Return the [x, y] coordinate for the center point of the cell that contains the specified text.  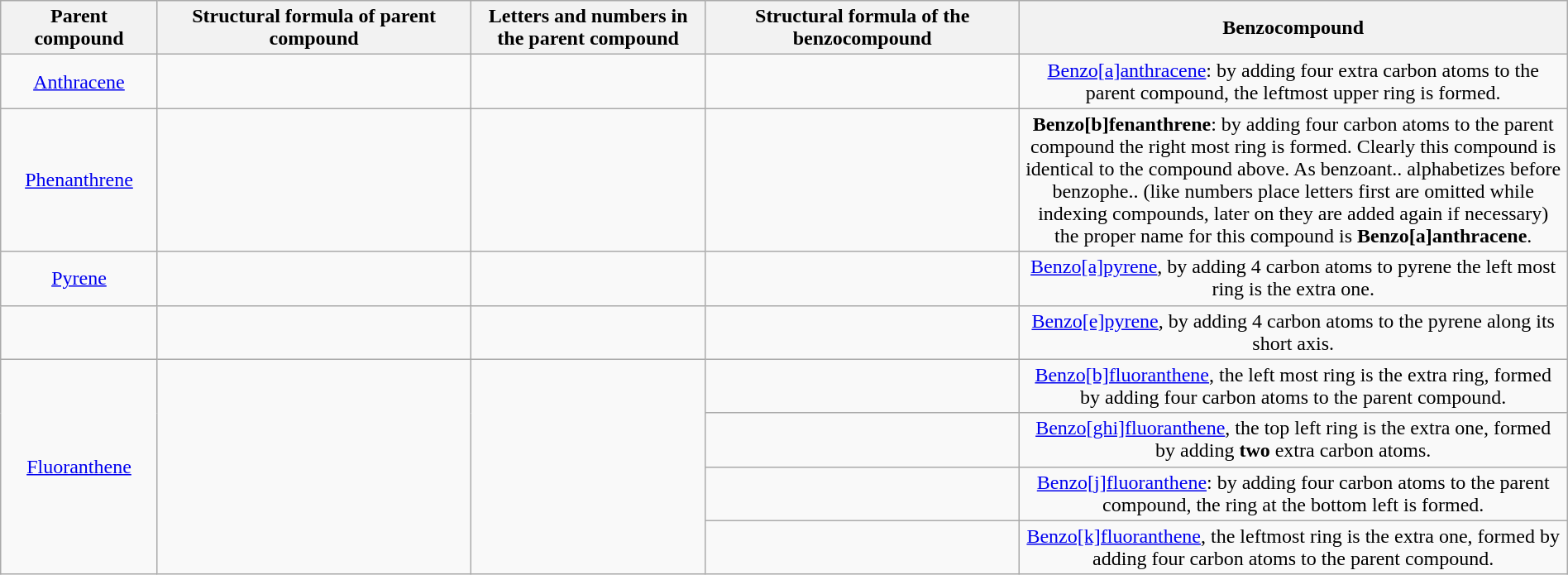
Benzo[a]anthracene: by adding four extra carbon atoms to the parent compound, the leftmost upper ring is formed. [1293, 81]
Pyrene [79, 278]
Benzo[ghi]fluoranthene, the top left ring is the extra one, formed by adding two extra carbon atoms. [1293, 440]
Structural formula of parent compound [314, 28]
Benzo[a]pyrene, by adding 4 carbon atoms to pyrene the left most ring is the extra one. [1293, 278]
Letters and numbers in the parent compound [588, 28]
Parent compound [79, 28]
Benzo[e]pyrene, by adding 4 carbon atoms to the pyrene along its short axis. [1293, 333]
Fluoranthene [79, 467]
Structural formula of the benzocompound [862, 28]
Phenanthrene [79, 180]
Benzocompound [1293, 28]
Benzo[k]fluoranthene, the leftmost ring is the extra one, formed by adding four carbon atoms to the parent compound. [1293, 548]
Benzo[b]fluoranthene, the left most ring is the extra ring, formed by adding four carbon atoms to the parent compound. [1293, 386]
Benzo[j]fluoranthene: by adding four carbon atoms to the parent compound, the ring at the bottom left is formed. [1293, 493]
Anthracene [79, 81]
